Scan for the cell matching the given text and deliver its [X, Y] coordinate at center. 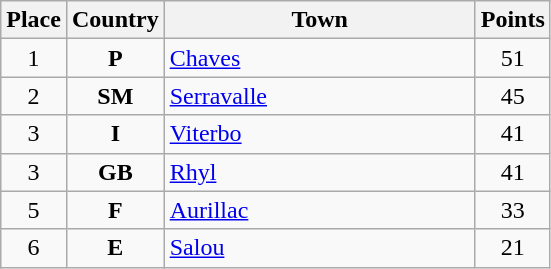
Town [320, 20]
E [115, 248]
45 [512, 96]
Rhyl [320, 172]
Chaves [320, 58]
F [115, 210]
Country [115, 20]
SM [115, 96]
51 [512, 58]
1 [34, 58]
I [115, 134]
21 [512, 248]
33 [512, 210]
5 [34, 210]
Viterbo [320, 134]
GB [115, 172]
P [115, 58]
Salou [320, 248]
Place [34, 20]
6 [34, 248]
Serravalle [320, 96]
Points [512, 20]
2 [34, 96]
Aurillac [320, 210]
